From the cell containing the given text, extract its center point as [x, y] coordinate. 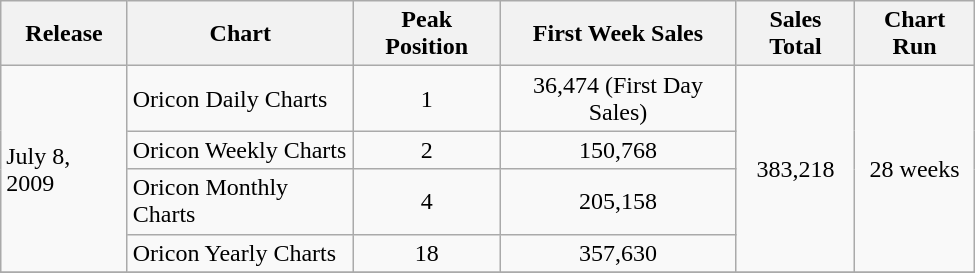
Chart Run [914, 34]
1 [426, 98]
4 [426, 202]
July 8, 2009 [64, 169]
Sales Total [796, 34]
First Week Sales [618, 34]
Release [64, 34]
36,474 (First Day Sales) [618, 98]
Oricon Monthly Charts [240, 202]
205,158 [618, 202]
28 weeks [914, 169]
Chart [240, 34]
383,218 [796, 169]
Oricon Daily Charts [240, 98]
Oricon Weekly Charts [240, 150]
Peak Position [426, 34]
2 [426, 150]
150,768 [618, 150]
357,630 [618, 253]
Oricon Yearly Charts [240, 253]
18 [426, 253]
